Identify which cell holds the provided text, then report its [x, y] central coordinate. 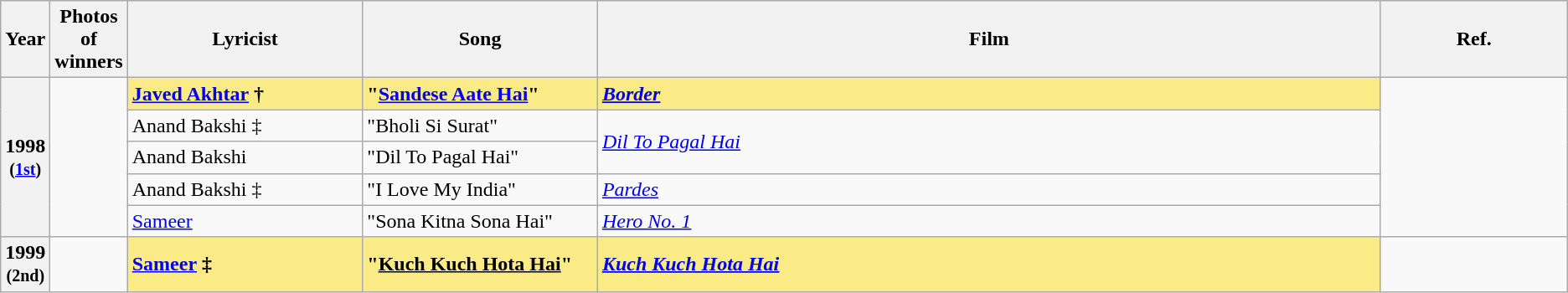
Border [988, 94]
Lyricist [245, 39]
Hero No. 1 [988, 221]
Dil To Pagal Hai [988, 141]
"Dil To Pagal Hai" [481, 157]
Song [481, 39]
"Kuch Kuch Hota Hai" [481, 265]
Photos of winners [89, 39]
Sameer ‡ [245, 265]
Pardes [988, 189]
"Sandese Aate Hai" [481, 94]
Ref. [1474, 39]
1999(2nd) [25, 265]
Film [988, 39]
"Sona Kitna Sona Hai" [481, 221]
Javed Akhtar † [245, 94]
"Bholi Si Surat" [481, 126]
1998(1st) [25, 157]
Year [25, 39]
Anand Bakshi [245, 157]
"I Love My India" [481, 189]
Kuch Kuch Hota Hai [988, 265]
Sameer [245, 221]
